Pinpoint the cell where the given text exists, returning its [x, y] midpoint coordinate. 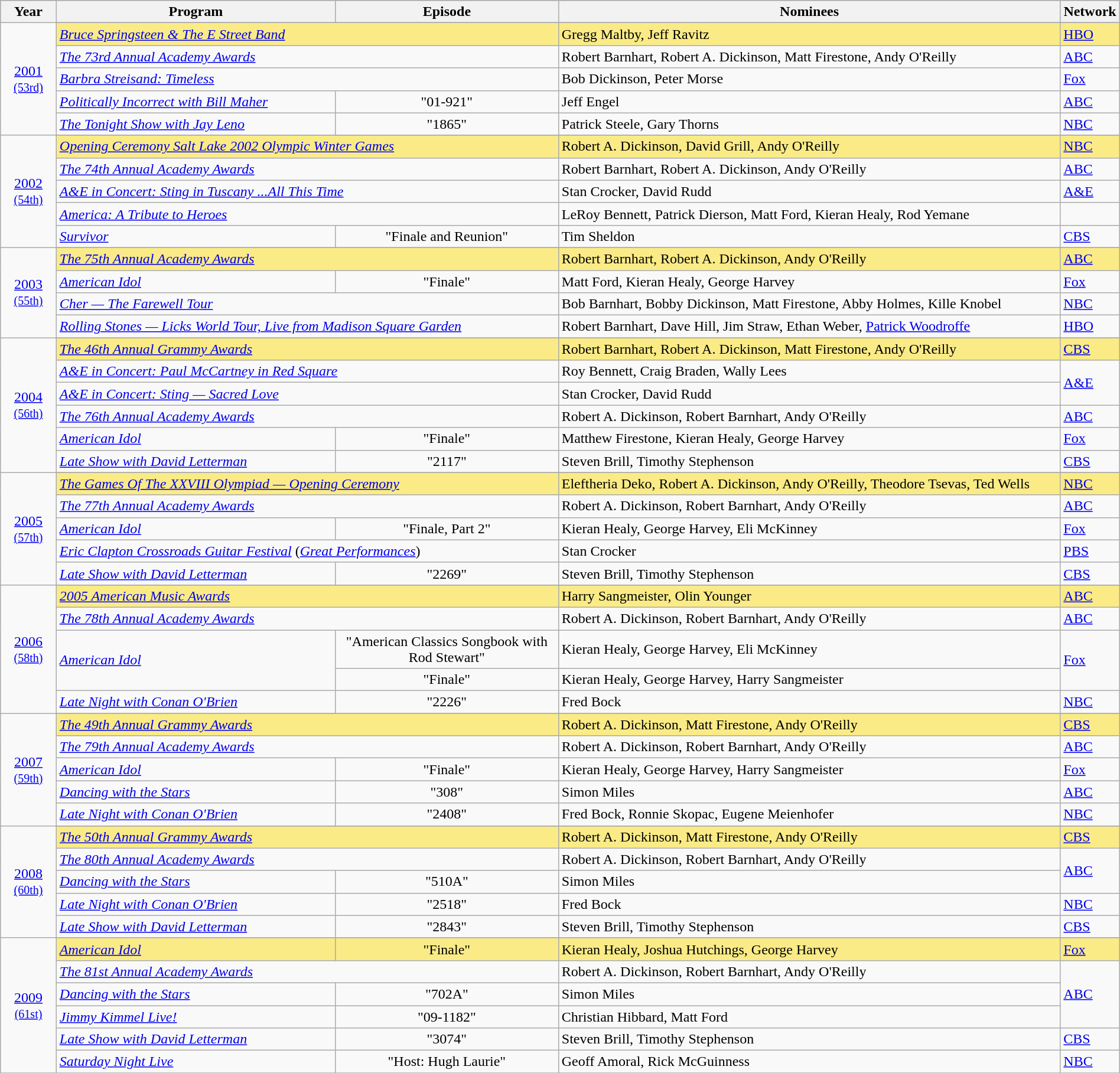
PBS [1090, 551]
Bruce Springsteen & The E Street Band [307, 34]
The 74th Annual Academy Awards [307, 169]
Kieran Healy, Joshua Hutchings, George Harvey [809, 949]
LeRoy Bennett, Patrick Dierson, Matt Ford, Kieran Healy, Rod Yemane [809, 214]
The 75th Annual Academy Awards [307, 259]
Barbra Streisand: Timeless [307, 79]
Rolling Stones — Licks World Tour, Live from Madison Square Garden [307, 327]
Network [1090, 12]
Roy Bennett, Craig Braden, Wally Lees [809, 371]
Fred Bock, Ronnie Skopac, Eugene Meienhofer [809, 814]
"2408" [447, 814]
Bob Dickinson, Peter Morse [809, 79]
"2843" [447, 927]
Jeff Engel [809, 102]
Jimmy Kimmel Live! [196, 1016]
"2269" [447, 573]
The 78th Annual Academy Awards [307, 618]
The 46th Annual Grammy Awards [307, 349]
Stan Crocker [809, 551]
America: A Tribute to Heroes [307, 214]
"Finale and Reunion" [447, 236]
A&E in Concert: Paul McCartney in Red Square [307, 371]
Nominees [809, 12]
2001(53rd) [28, 79]
The 49th Annual Grammy Awards [307, 725]
2006(58th) [28, 648]
Eleftheria Deko, Robert A. Dickinson, Andy O'Reilly, Theodore Tsevas, Ted Wells [809, 484]
Eric Clapton Crossroads Guitar Festival (Great Performances) [307, 551]
Harry Sangmeister, Olin Younger [809, 596]
"Finale, Part 2" [447, 529]
Politically Incorrect with Bill Maher [196, 102]
Matthew Firestone, Kieran Healy, George Harvey [809, 439]
The 80th Annual Academy Awards [307, 859]
"2518" [447, 904]
"2117" [447, 461]
"01-921" [447, 102]
The Tonight Show with Jay Leno [196, 124]
The 73rd Annual Academy Awards [307, 57]
Patrick Steele, Gary Thorns [809, 124]
"510A" [447, 882]
"Host: Hugh Laurie" [447, 1062]
Geoff Amoral, Rick McGuinness [809, 1062]
"3074" [447, 1039]
Bob Barnhart, Bobby Dickinson, Matt Firestone, Abby Holmes, Kille Knobel [809, 304]
Program [196, 12]
2003(55th) [28, 292]
"308" [447, 792]
Survivor [196, 236]
2007(59th) [28, 769]
A&E in Concert: Sting — Sacred Love [307, 394]
The Games Of The XXVIII Olympiad — Opening Ceremony [307, 484]
"702A" [447, 994]
Opening Ceremony Salt Lake 2002 Olympic Winter Games [307, 146]
2005 American Music Awards [307, 596]
"1865" [447, 124]
The 76th Annual Academy Awards [307, 416]
Year [28, 12]
2009(61st) [28, 1005]
Christian Hibbard, Matt Ford [809, 1016]
"09-1182" [447, 1016]
The 79th Annual Academy Awards [307, 747]
The 50th Annual Grammy Awards [307, 837]
Gregg Maltby, Jeff Ravitz [809, 34]
"2226" [447, 702]
The 77th Annual Academy Awards [307, 506]
Episode [447, 12]
Matt Ford, Kieran Healy, George Harvey [809, 282]
A&E in Concert: Sting in Tuscany ...All This Time [307, 191]
Robert Barnhart, Dave Hill, Jim Straw, Ethan Weber, Patrick Woodroffe [809, 327]
Cher — The Farewell Tour [307, 304]
Tim Sheldon [809, 236]
2002(54th) [28, 191]
2004(56th) [28, 405]
2008(60th) [28, 882]
The 81st Annual Academy Awards [307, 971]
Robert A. Dickinson, David Grill, Andy O'Reilly [809, 146]
Saturday Night Live [196, 1062]
2005(57th) [28, 529]
"American Classics Songbook with Rod Stewart" [447, 648]
